Identify which cell holds the provided text, then report its (X, Y) central coordinate. 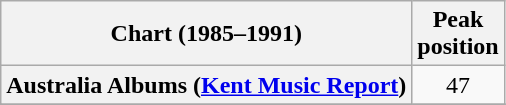
Australia Albums (Kent Music Report) (206, 85)
Peakposition (458, 34)
Chart (1985–1991) (206, 34)
47 (458, 85)
